Output the [X, Y] coordinate of the center of the cell containing the given text.  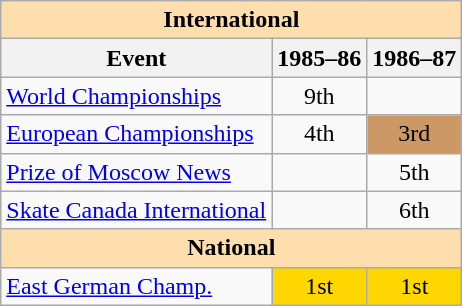
5th [414, 172]
6th [414, 210]
East German Champ. [136, 286]
3rd [414, 134]
Prize of Moscow News [136, 172]
European Championships [136, 134]
4th [320, 134]
National [232, 248]
Event [136, 58]
Skate Canada International [136, 210]
9th [320, 96]
1986–87 [414, 58]
World Championships [136, 96]
International [232, 20]
1985–86 [320, 58]
